Provide the [x, y] coordinate of the cell's center where the given text is located.  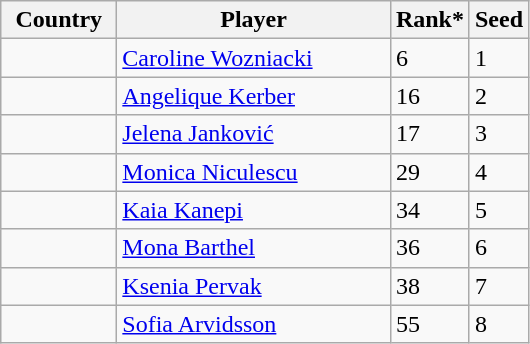
Rank* [430, 20]
2 [498, 96]
34 [430, 210]
8 [498, 324]
Angelique Kerber [254, 96]
Country [59, 20]
Ksenia Pervak [254, 286]
5 [498, 210]
17 [430, 134]
16 [430, 96]
7 [498, 286]
Player [254, 20]
Caroline Wozniacki [254, 58]
29 [430, 172]
Mona Barthel [254, 248]
Jelena Janković [254, 134]
Seed [498, 20]
36 [430, 248]
Kaia Kanepi [254, 210]
55 [430, 324]
4 [498, 172]
38 [430, 286]
3 [498, 134]
Monica Niculescu [254, 172]
Sofia Arvidsson [254, 324]
1 [498, 58]
